Find where the given text appears and provide that cell's center as [X, Y] coordinate. 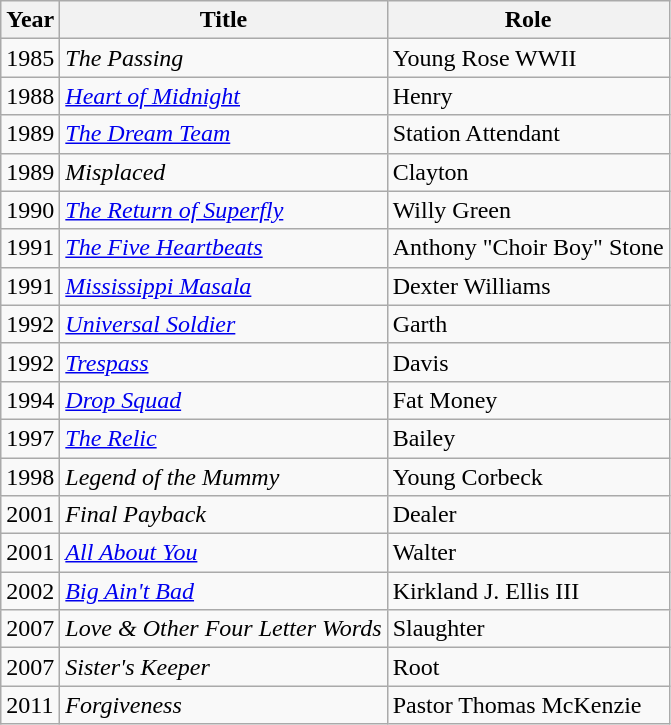
2011 [30, 705]
2002 [30, 591]
1997 [30, 438]
The Passing [224, 58]
Role [528, 20]
Universal Soldier [224, 324]
All About You [224, 553]
Henry [528, 96]
Drop Squad [224, 400]
Love & Other Four Letter Words [224, 629]
Root [528, 667]
Trespass [224, 362]
Heart of Midnight [224, 96]
The Return of Superfly [224, 210]
Young Corbeck [528, 477]
The Relic [224, 438]
Year [30, 20]
Forgiveness [224, 705]
1985 [30, 58]
Dealer [528, 515]
Title [224, 20]
Sister's Keeper [224, 667]
Clayton [528, 172]
Garth [528, 324]
Station Attendant [528, 134]
Slaughter [528, 629]
1998 [30, 477]
Kirkland J. Ellis III [528, 591]
Young Rose WWII [528, 58]
The Dream Team [224, 134]
Pastor Thomas McKenzie [528, 705]
Mississippi Masala [224, 286]
Big Ain't Bad [224, 591]
Misplaced [224, 172]
1990 [30, 210]
Anthony "Choir Boy" Stone [528, 248]
Davis [528, 362]
Fat Money [528, 400]
Dexter Williams [528, 286]
Willy Green [528, 210]
Bailey [528, 438]
Final Payback [224, 515]
Legend of the Mummy [224, 477]
1994 [30, 400]
The Five Heartbeats [224, 248]
1988 [30, 96]
Walter [528, 553]
